Provide the [X, Y] coordinate of the cell's center where the given text is located.  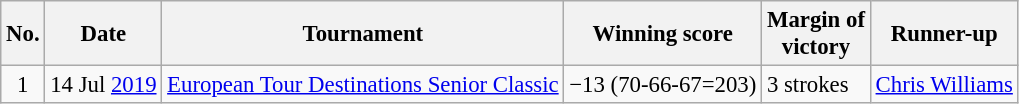
14 Jul 2019 [104, 85]
1 [23, 85]
Runner-up [944, 34]
No. [23, 34]
Tournament [363, 34]
Margin ofvictory [816, 34]
−13 (70-66-67=203) [663, 85]
Winning score [663, 34]
Chris Williams [944, 85]
3 strokes [816, 85]
European Tour Destinations Senior Classic [363, 85]
Date [104, 34]
